Output the (x, y) coordinate of the center of the cell containing the given text.  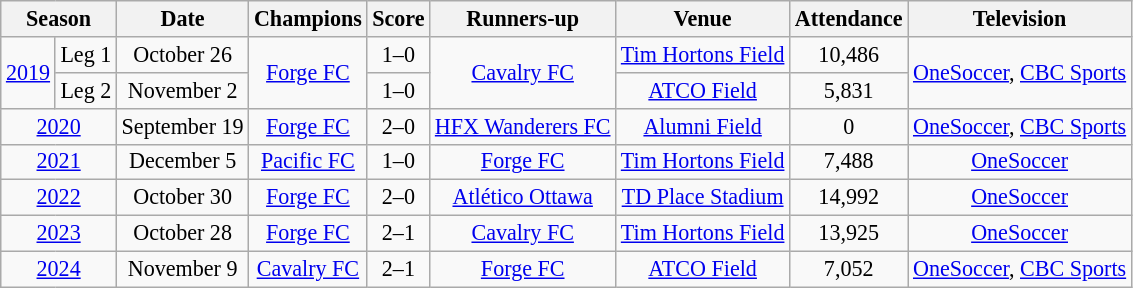
7,488 (849, 162)
Leg 1 (86, 54)
December 5 (182, 162)
Leg 2 (86, 90)
Pacific FC (308, 162)
Television (1020, 18)
Attendance (849, 18)
5,831 (849, 90)
HFX Wanderers FC (523, 126)
November 9 (182, 269)
2024 (59, 269)
14,992 (849, 198)
Atlético Ottawa (523, 198)
10,486 (849, 54)
Alumni Field (703, 126)
7,052 (849, 269)
October 30 (182, 198)
Date (182, 18)
2023 (59, 233)
Season (59, 18)
2022 (59, 198)
October 28 (182, 233)
October 26 (182, 54)
2021 (59, 162)
Score (398, 18)
November 2 (182, 90)
13,925 (849, 233)
TD Place Stadium (703, 198)
2020 (59, 126)
September 19 (182, 126)
0 (849, 126)
2019 (28, 72)
Venue (703, 18)
Runners-up (523, 18)
Champions (308, 18)
